Return the [x, y] coordinate for the center point of the cell that contains the specified text.  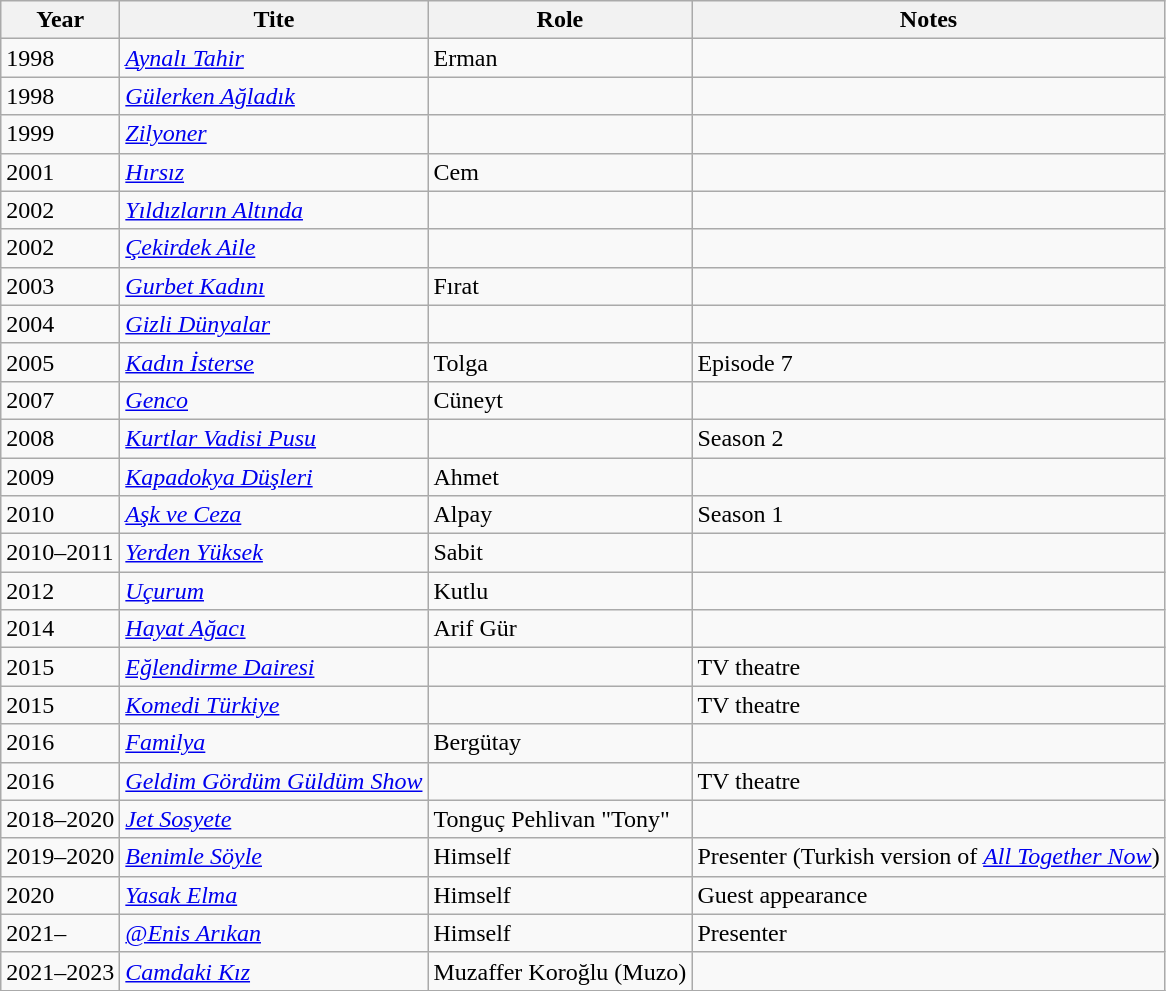
2019–2020 [60, 857]
Aşk ve Ceza [274, 515]
Yerden Yüksek [274, 553]
Eğlendirme Dairesi [274, 667]
Yıldızların Altında [274, 210]
Sabit [560, 553]
Bergütay [560, 743]
Year [60, 20]
Role [560, 20]
2012 [60, 591]
Jet Sosyete [274, 819]
2009 [60, 477]
Familya [274, 743]
Cüneyt [560, 400]
Presenter [928, 933]
Genco [274, 400]
2018–2020 [60, 819]
Alpay [560, 515]
2020 [60, 895]
Gizli Dünyalar [274, 324]
Tolga [560, 362]
Erman [560, 58]
2010–2011 [60, 553]
Season 1 [928, 515]
2001 [60, 172]
Geldim Gördüm Güldüm Show [274, 781]
1999 [60, 134]
Kadın İsterse [274, 362]
Komedi Türkiye [274, 705]
2021–2023 [60, 971]
Muzaffer Koroğlu (Muzo) [560, 971]
2007 [60, 400]
Kurtlar Vadisi Pusu [274, 438]
Çekirdek Aile [274, 248]
Camdaki Kız [274, 971]
Gülerken Ağladık [274, 96]
Aynalı Tahir [274, 58]
2003 [60, 286]
Hırsız [274, 172]
2014 [60, 629]
Notes [928, 20]
Ahmet [560, 477]
2008 [60, 438]
Guest appearance [928, 895]
Season 2 [928, 438]
Fırat [560, 286]
Tite [274, 20]
Yasak Elma [274, 895]
Presenter (Turkish version of All Together Now) [928, 857]
2021– [60, 933]
Gurbet Kadını [274, 286]
Uçurum [274, 591]
Tonguç Pehlivan "Tony" [560, 819]
2004 [60, 324]
Episode 7 [928, 362]
@Enis Arıkan [274, 933]
Cem [560, 172]
Zilyoner [274, 134]
Benimle Söyle [274, 857]
2010 [60, 515]
2005 [60, 362]
Kutlu [560, 591]
Kapadokya Düşleri [274, 477]
Hayat Ağacı [274, 629]
Arif Gür [560, 629]
